Provide the (x, y) coordinate of the cell's center where the given text is located.  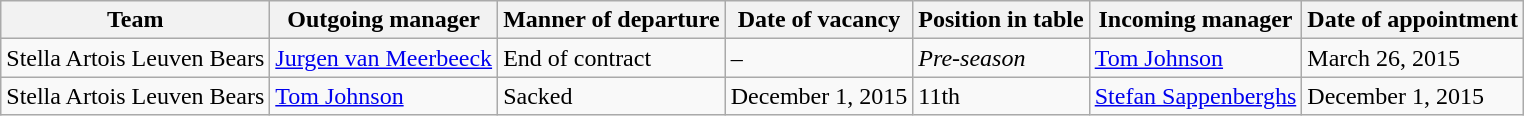
Stefan Sappenberghs (1196, 96)
March 26, 2015 (1413, 58)
Pre-season (1001, 58)
Team (136, 20)
Manner of departure (612, 20)
Date of vacancy (819, 20)
Date of appointment (1413, 20)
Position in table (1001, 20)
End of contract (612, 58)
Incoming manager (1196, 20)
– (819, 58)
Jurgen van Meerbeeck (384, 58)
11th (1001, 96)
Outgoing manager (384, 20)
Sacked (612, 96)
